Detect which cell encompasses the target text, then output its [X, Y] center coordinate. 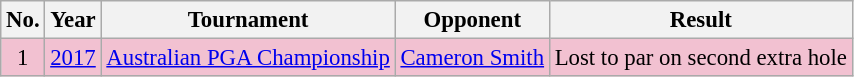
Year [73, 20]
Opponent [472, 20]
Cameron Smith [472, 58]
Result [700, 20]
Lost to par on second extra hole [700, 58]
1 [23, 58]
Australian PGA Championship [248, 58]
No. [23, 20]
Tournament [248, 20]
2017 [73, 58]
